Provide the (x, y) coordinate of the cell's center where the given text is located.  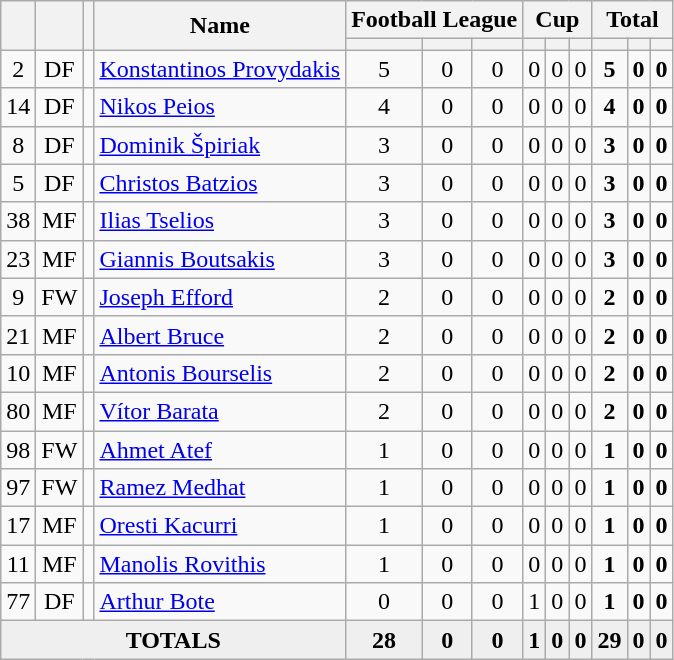
Total (632, 20)
10 (18, 373)
9 (18, 297)
TOTALS (174, 640)
11 (18, 564)
8 (18, 145)
Football League (434, 20)
29 (610, 640)
Cup (558, 20)
Dominik Špiriak (220, 145)
Vítor Barata (220, 411)
17 (18, 526)
Antonis Bourselis (220, 373)
Oresti Kacurri (220, 526)
38 (18, 221)
Giannis Boutsakis (220, 259)
97 (18, 488)
Nikos Peios (220, 107)
Christos Batzios (220, 183)
98 (18, 449)
Albert Bruce (220, 335)
77 (18, 602)
Konstantinos Provydakis (220, 69)
80 (18, 411)
Ilias Tselios (220, 221)
Ahmet Atef (220, 449)
Joseph Efford (220, 297)
14 (18, 107)
21 (18, 335)
Arthur Bote (220, 602)
23 (18, 259)
Manolis Rovithis (220, 564)
Name (220, 26)
Ramez Medhat (220, 488)
28 (384, 640)
